From the cell containing the given text, extract its center point as (X, Y) coordinate. 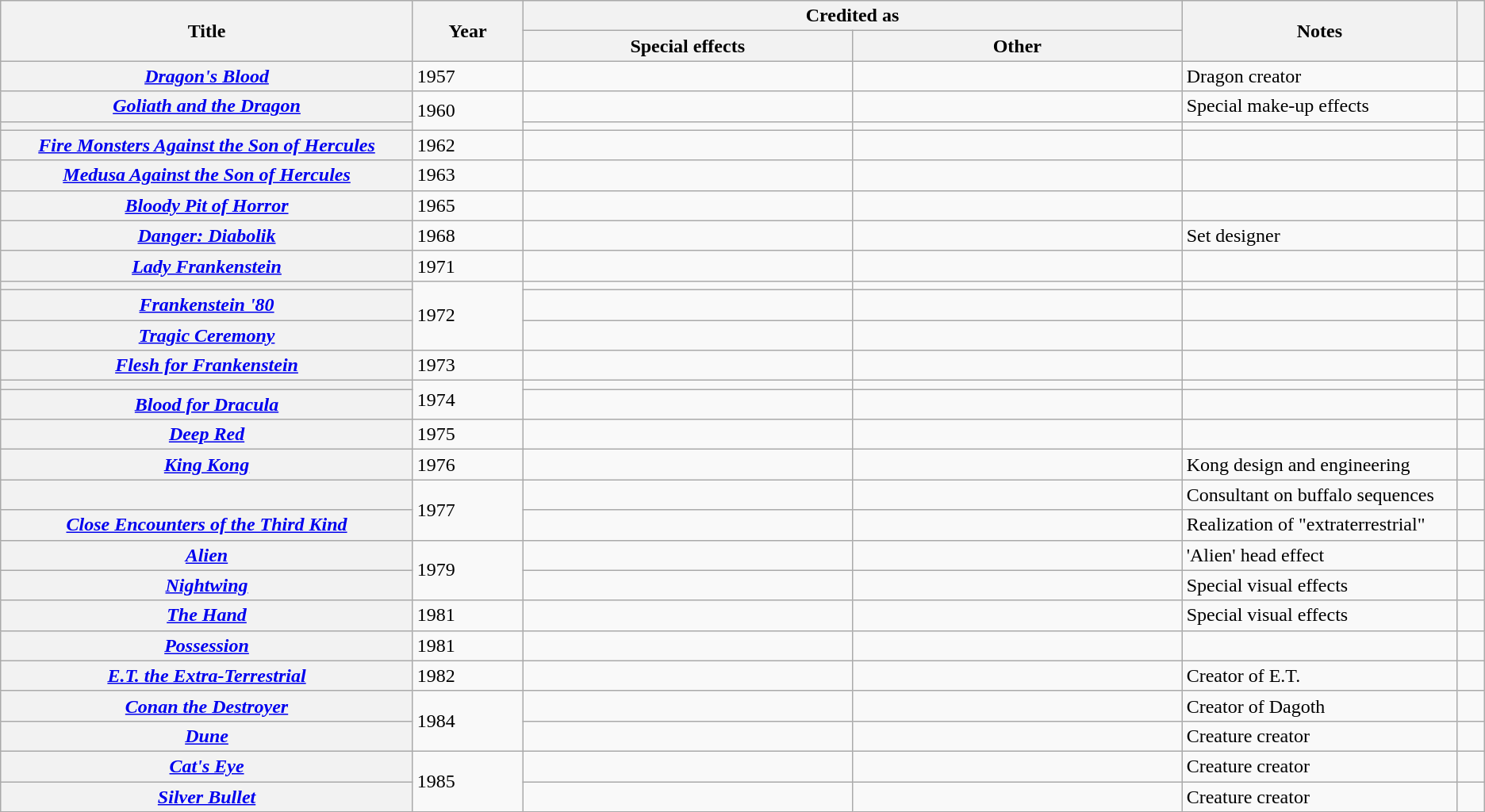
Blood for Dracula (207, 404)
1974 (468, 400)
Flesh for Frankenstein (207, 366)
Nightwing (207, 585)
Set designer (1319, 236)
Silver Bullet (207, 797)
Fire Monsters Against the Son of Hercules (207, 145)
Tragic Ceremony (207, 335)
Lady Frankenstein (207, 266)
King Kong (207, 465)
'Alien' head effect (1319, 555)
Frankenstein '80 (207, 304)
Dune (207, 736)
1982 (468, 676)
Alien (207, 555)
1973 (468, 366)
1976 (468, 465)
Medusa Against the Son of Hercules (207, 175)
Title (207, 31)
1975 (468, 435)
Cat's Eye (207, 766)
1985 (468, 781)
Kong design and engineering (1319, 465)
1968 (468, 236)
1965 (468, 205)
Bloody Pit of Horror (207, 205)
Other (1018, 46)
1957 (468, 76)
Special make-up effects (1319, 106)
Goliath and the Dragon (207, 106)
The Hand (207, 615)
Notes (1319, 31)
Deep Red (207, 435)
1984 (468, 721)
Dragon's Blood (207, 76)
Danger: Diabolik (207, 236)
Realization of "extraterrestrial" (1319, 525)
Special effects (688, 46)
E.T. the Extra-Terrestrial (207, 676)
1963 (468, 175)
Creator of E.T. (1319, 676)
Consultant on buffalo sequences (1319, 495)
1960 (468, 111)
Year (468, 31)
Dragon creator (1319, 76)
1962 (468, 145)
Credited as (852, 16)
1972 (468, 316)
Close Encounters of the Third Kind (207, 525)
1979 (468, 570)
1977 (468, 510)
1971 (468, 266)
Possession (207, 645)
Creator of Dagoth (1319, 706)
Conan the Destroyer (207, 706)
